Provide the [X, Y] coordinate of the cell's center where the given text is located.  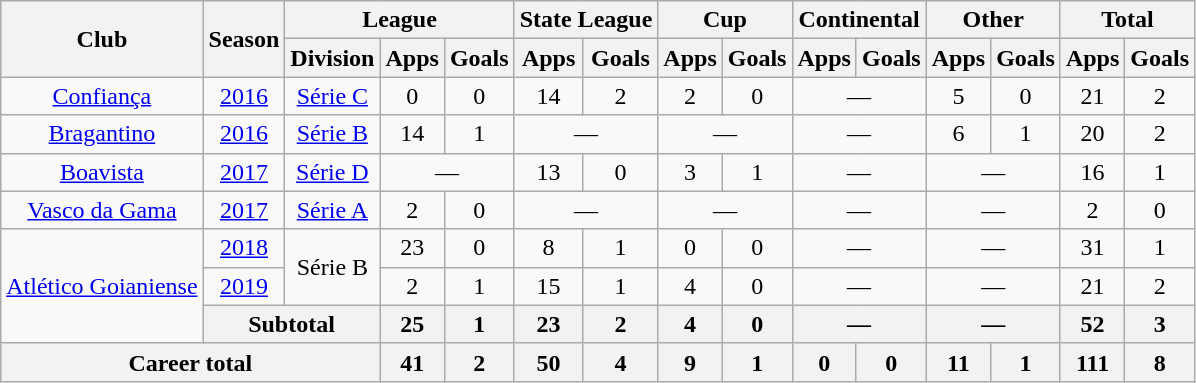
5 [958, 96]
41 [412, 362]
Cup [725, 20]
Career total [190, 362]
Other [993, 20]
Série A [332, 210]
31 [1092, 248]
25 [412, 324]
Division [332, 58]
Atlético Goianiense [102, 286]
Total [1127, 20]
Boavista [102, 172]
15 [548, 286]
State League [586, 20]
Bragantino [102, 134]
6 [958, 134]
Club [102, 39]
52 [1092, 324]
Série D [332, 172]
2018 [244, 248]
League [400, 20]
9 [690, 362]
Season [244, 39]
Série C [332, 96]
13 [548, 172]
50 [548, 362]
16 [1092, 172]
Continental [859, 20]
Subtotal [292, 324]
Confiança [102, 96]
111 [1092, 362]
Vasco da Gama [102, 210]
20 [1092, 134]
2019 [244, 286]
11 [958, 362]
